Search for the cell housing the specified text and yield its [X, Y] center coordinate. 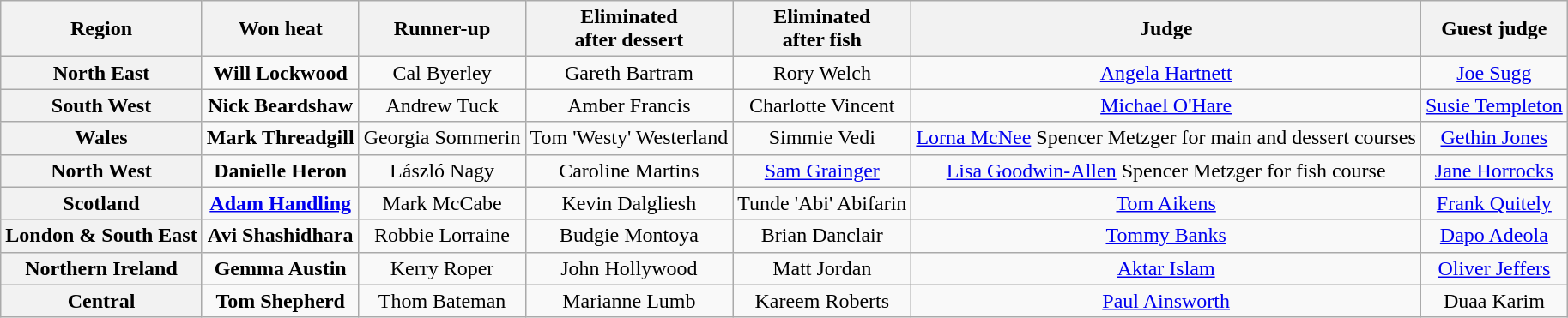
Duaa Karim [1493, 301]
Jane Horrocks [1493, 171]
North West [101, 171]
Frank Quitely [1493, 203]
Michael O'Hare [1166, 105]
Lisa Goodwin-Allen Spencer Metzger for fish course [1166, 171]
London & South East [101, 236]
Tommy Banks [1166, 236]
Tom Aikens [1166, 203]
László Nagy [442, 171]
Runner-up [442, 29]
Simmie Vedi [822, 138]
Judge [1166, 29]
Eliminatedafter fish [822, 29]
John Hollywood [629, 268]
Guest judge [1493, 29]
Wales [101, 138]
Gemma Austin [280, 268]
Will Lockwood [280, 73]
Charlotte Vincent [822, 105]
Amber Francis [629, 105]
Joe Sugg [1493, 73]
Kevin Dalgliesh [629, 203]
Rory Welch [822, 73]
Mark Threadgill [280, 138]
Oliver Jeffers [1493, 268]
South West [101, 105]
Robbie Lorraine [442, 236]
Aktar Islam [1166, 268]
Kareem Roberts [822, 301]
Brian Danclair [822, 236]
Lorna McNee Spencer Metzger for main and dessert courses [1166, 138]
Kerry Roper [442, 268]
Mark McCabe [442, 203]
Caroline Martins [629, 171]
Eliminatedafter dessert [629, 29]
Susie Templeton [1493, 105]
Central [101, 301]
Won heat [280, 29]
Angela Hartnett [1166, 73]
North East [101, 73]
Georgia Sommerin [442, 138]
Tunde 'Abi' Abifarin [822, 203]
Thom Bateman [442, 301]
Tom Shepherd [280, 301]
Marianne Lumb [629, 301]
Gethin Jones [1493, 138]
Nick Beardshaw [280, 105]
Avi Shashidhara [280, 236]
Gareth Bartram [629, 73]
Danielle Heron [280, 171]
Dapo Adeola [1493, 236]
Cal Byerley [442, 73]
Region [101, 29]
Northern Ireland [101, 268]
Scotland [101, 203]
Adam Handling [280, 203]
Matt Jordan [822, 268]
Sam Grainger [822, 171]
Tom 'Westy' Westerland [629, 138]
Paul Ainsworth [1166, 301]
Budgie Montoya [629, 236]
Andrew Tuck [442, 105]
